Detect which cell encompasses the target text, then output its [X, Y] center coordinate. 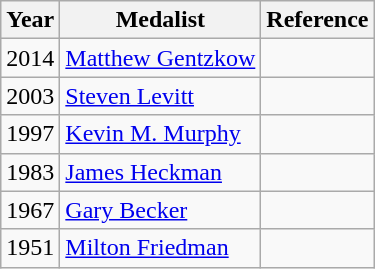
1997 [30, 134]
Matthew Gentzkow [160, 58]
2003 [30, 96]
1983 [30, 172]
Medalist [160, 20]
Milton Friedman [160, 248]
1951 [30, 248]
Kevin M. Murphy [160, 134]
2014 [30, 58]
Reference [318, 20]
1967 [30, 210]
James Heckman [160, 172]
Gary Becker [160, 210]
Steven Levitt [160, 96]
Year [30, 20]
